From the cell containing the given text, extract its center point as [x, y] coordinate. 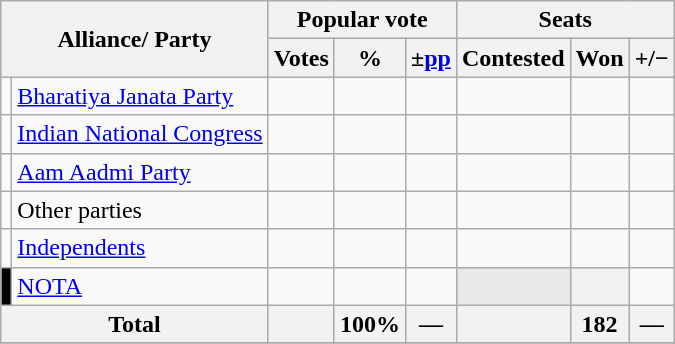
Seats [565, 20]
Popular vote [362, 20]
Other parties [140, 210]
+/− [652, 58]
182 [600, 324]
Alliance/ Party [134, 39]
NOTA [140, 286]
Won [600, 58]
Votes [301, 58]
Indian National Congress [140, 134]
Contested [513, 58]
100% [370, 324]
Aam Aadmi Party [140, 172]
Independents [140, 248]
Bharatiya Janata Party [140, 96]
% [370, 58]
±pp [430, 58]
Total [134, 324]
